Return the (X, Y) coordinate for the center point of the cell that contains the specified text.  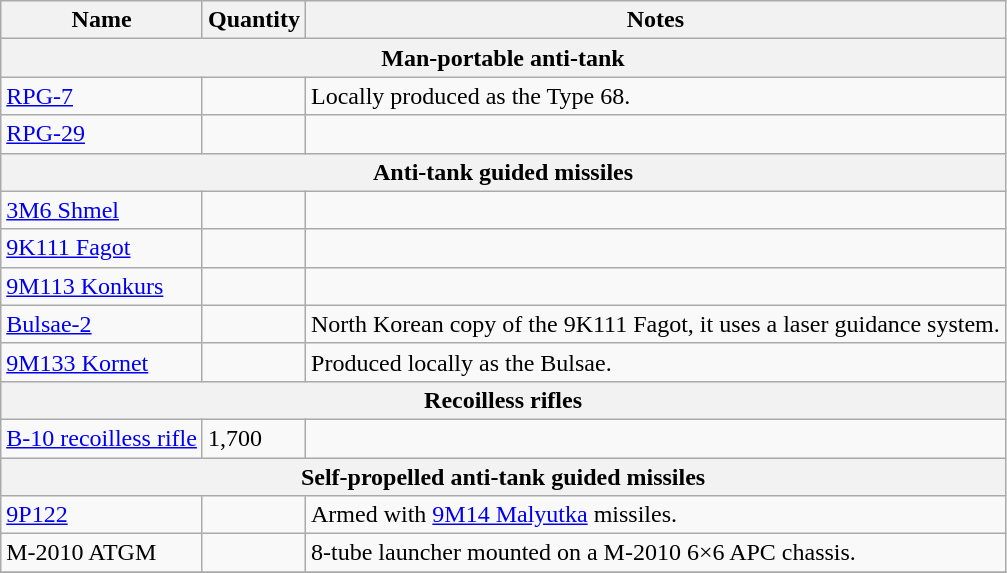
RPG-7 (102, 96)
Man-portable anti-tank (504, 58)
Self-propelled anti-tank guided missiles (504, 477)
9P122 (102, 515)
8-tube launcher mounted on a M-2010 6×6 APC chassis. (656, 553)
Locally produced as the Type 68. (656, 96)
Notes (656, 20)
1,700 (254, 438)
North Korean copy of the 9K111 Fagot, it uses a laser guidance system. (656, 324)
3M6 Shmel (102, 210)
Anti-tank guided missiles (504, 172)
Recoilless rifles (504, 400)
Name (102, 20)
Produced locally as the Bulsae. (656, 362)
Quantity (254, 20)
9M133 Kornet (102, 362)
9M113 Konkurs (102, 286)
Armed with 9M14 Malyutka missiles. (656, 515)
RPG-29 (102, 134)
M-2010 ATGM (102, 553)
B-10 recoilless rifle (102, 438)
Bulsae-2 (102, 324)
9K111 Fagot (102, 248)
